Capture the cell that displays the provided text and extract its (x, y) central coordinate. 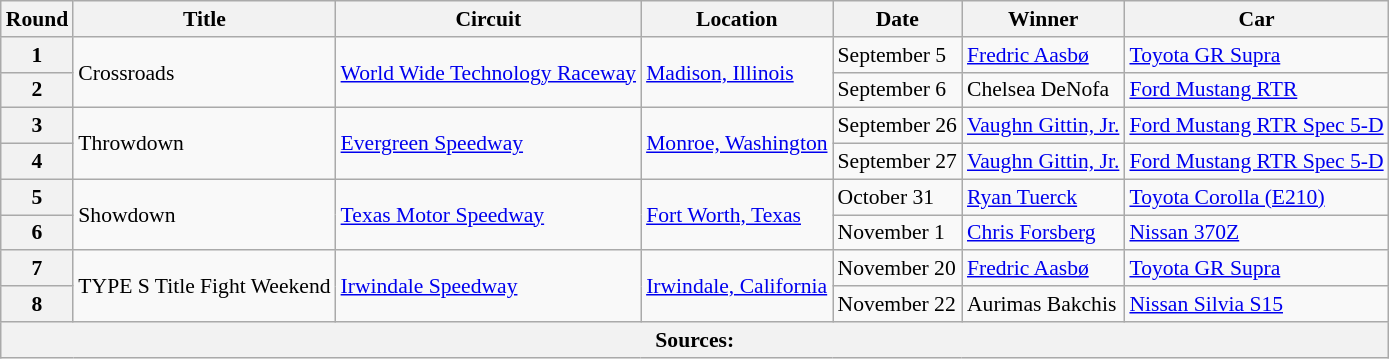
Car (1256, 19)
Nissan Silvia S15 (1256, 304)
Chelsea DeNofa (1043, 90)
Sources: (695, 340)
Circuit (489, 19)
TYPE S Title Fight Weekend (204, 286)
Toyota Corolla (E210) (1256, 197)
Monroe, Washington (736, 144)
September 26 (898, 126)
8 (38, 304)
Fort Worth, Texas (736, 214)
7 (38, 269)
November 22 (898, 304)
Crossroads (204, 72)
Nissan 370Z (1256, 233)
Location (736, 19)
Date (898, 19)
Round (38, 19)
Irwindale, California (736, 286)
6 (38, 233)
October 31 (898, 197)
September 6 (898, 90)
November 1 (898, 233)
5 (38, 197)
Aurimas Bakchis (1043, 304)
3 (38, 126)
Ryan Tuerck (1043, 197)
Chris Forsberg (1043, 233)
Texas Motor Speedway (489, 214)
4 (38, 162)
September 5 (898, 55)
1 (38, 55)
2 (38, 90)
November 20 (898, 269)
Winner (1043, 19)
Evergreen Speedway (489, 144)
Showdown (204, 214)
Irwindale Speedway (489, 286)
Ford Mustang RTR (1256, 90)
September 27 (898, 162)
World Wide Technology Raceway (489, 72)
Throwdown (204, 144)
Title (204, 19)
Madison, Illinois (736, 72)
